Return [X, Y] of the center of cell containing provided text 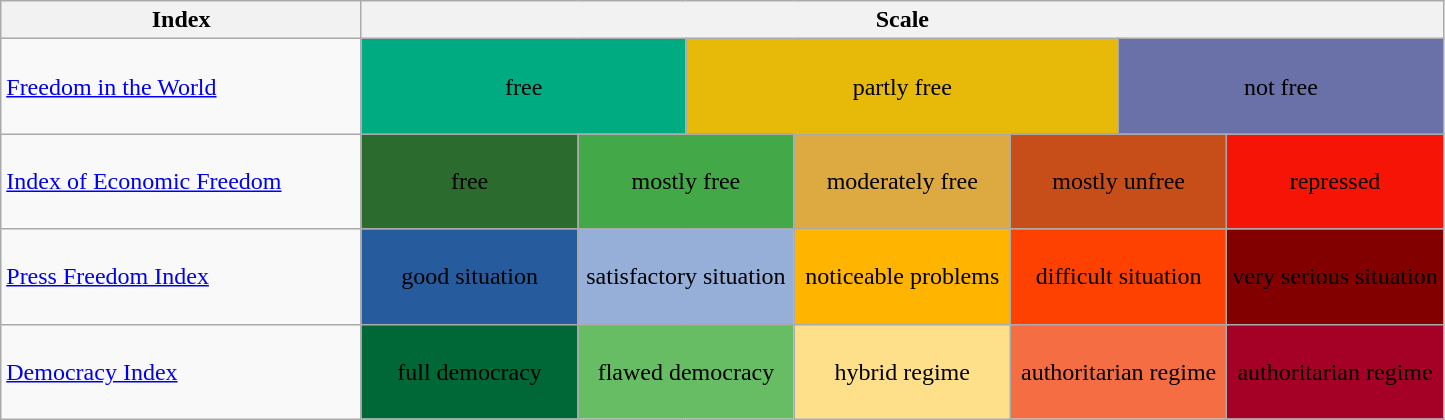
Democracy Index [182, 372]
Freedom in the World [182, 86]
flawed democracy [686, 372]
full democracy [469, 372]
mostly free [686, 182]
mostly unfree [1118, 182]
noticeable problems [902, 276]
very serious situation [1335, 276]
moderately free [902, 182]
partly free [902, 86]
satisfactory situation [686, 276]
good situation [469, 276]
Scale [902, 20]
hybrid regime [902, 372]
Press Freedom Index [182, 276]
Index [182, 20]
Index of Economic Freedom [182, 182]
not free [1282, 86]
difficult situation [1118, 276]
repressed [1335, 182]
